Locate the cell with the specified text and output its (X, Y) center coordinate. 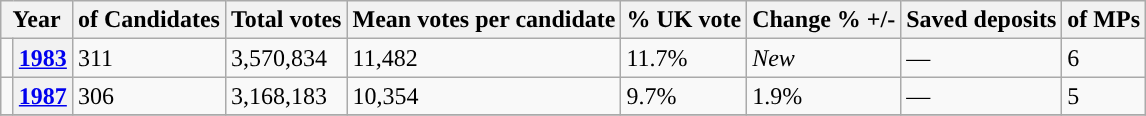
of MPs (1104, 20)
Change % +/- (824, 20)
306 (148, 96)
11.7% (684, 58)
5 (1104, 96)
3,570,834 (286, 58)
% UK vote (684, 20)
3,168,183 (286, 96)
of Candidates (148, 20)
Year (37, 20)
1.9% (824, 96)
New (824, 58)
1983 (42, 58)
10,354 (484, 96)
Total votes (286, 20)
9.7% (684, 96)
6 (1104, 58)
11,482 (484, 58)
Mean votes per candidate (484, 20)
311 (148, 58)
1987 (42, 96)
Saved deposits (982, 20)
